Detect which cell encompasses the target text, then output its (x, y) center coordinate. 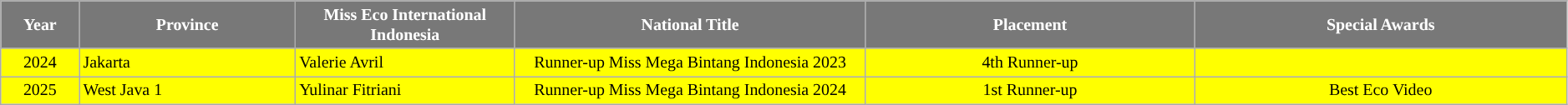
Yulinar Fitriani (404, 90)
Province (187, 25)
Placement (1030, 25)
Valerie Avril (404, 62)
Miss Eco International Indonesia (404, 25)
Runner-up Miss Mega Bintang Indonesia 2024 (690, 90)
National Title (690, 25)
Runner-up Miss Mega Bintang Indonesia 2023 (690, 62)
Year (40, 25)
Jakarta (187, 62)
West Java 1 (187, 90)
2024 (40, 62)
Special Awards (1380, 25)
Best Eco Video (1380, 90)
2025 (40, 90)
1st Runner-up (1030, 90)
4th Runner-up (1030, 62)
